Find where the given text appears and provide that cell's center as [X, Y] coordinate. 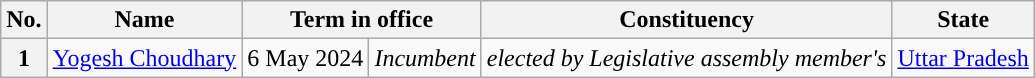
1 [24, 58]
6 May 2024 [306, 58]
Constituency [686, 20]
Yogesh Choudhary [144, 58]
Incumbent [425, 58]
Name [144, 20]
State [963, 20]
No. [24, 20]
Term in office [362, 20]
elected by Legislative assembly member's [686, 58]
Uttar Pradesh [963, 58]
